Locate the cell with the specified text and output its [X, Y] center coordinate. 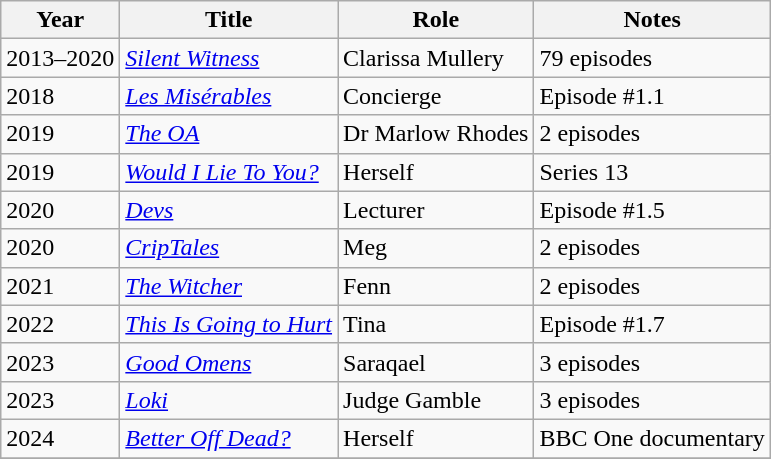
2018 [60, 96]
2013–2020 [60, 58]
Good Omens [229, 362]
2021 [60, 286]
The OA [229, 134]
Title [229, 20]
Loki [229, 400]
Fenn [436, 286]
79 episodes [652, 58]
Lecturer [436, 210]
Would I Lie To You? [229, 172]
Saraqael [436, 362]
Dr Marlow Rhodes [436, 134]
Series 13 [652, 172]
This Is Going to Hurt [229, 324]
Notes [652, 20]
CripTales [229, 248]
Judge Gamble [436, 400]
Role [436, 20]
Tina [436, 324]
2024 [60, 438]
Concierge [436, 96]
The Witcher [229, 286]
Year [60, 20]
2022 [60, 324]
Silent Witness [229, 58]
BBC One documentary [652, 438]
Better Off Dead? [229, 438]
Episode #1.1 [652, 96]
Meg [436, 248]
Clarissa Mullery [436, 58]
Les Misérables [229, 96]
Devs [229, 210]
Episode #1.7 [652, 324]
Episode #1.5 [652, 210]
